Capture the cell that displays the provided text and extract its (X, Y) central coordinate. 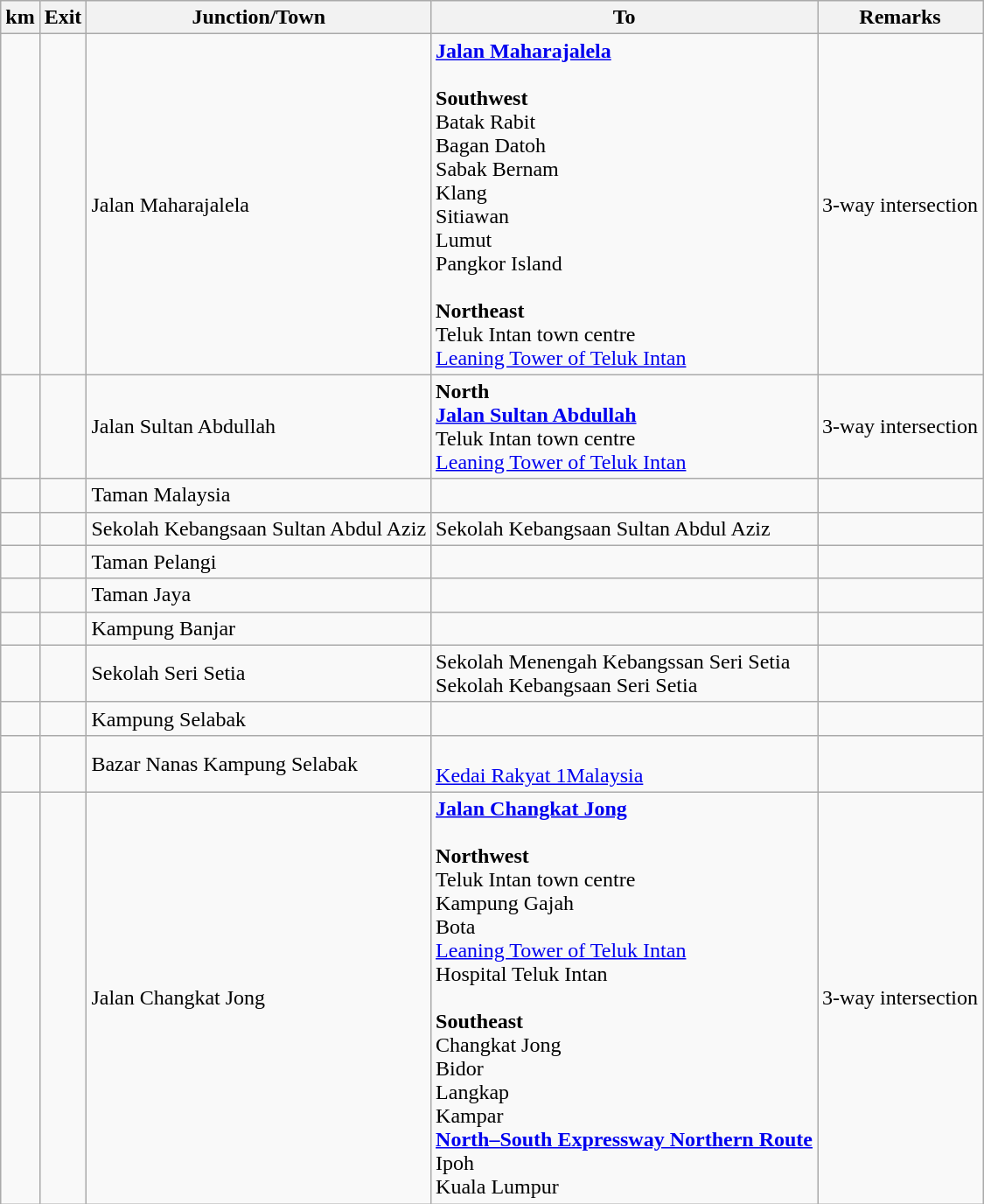
North Jalan Sultan AbdullahTeluk Intan town centreLeaning Tower of Teluk Intan (625, 427)
Exit (63, 17)
Bazar Nanas Kampung Selabak (259, 763)
Taman Pelangi (259, 562)
Jalan Changkat Jong (259, 997)
Jalan Maharajalela (259, 205)
Sekolah Menengah Kebangssan Seri SetiaSekolah Kebangsaan Seri Setia (625, 674)
To (625, 17)
Kedai Rakyat 1Malaysia (625, 763)
Jalan Sultan Abdullah (259, 427)
Kampung Selabak (259, 718)
Taman Malaysia (259, 495)
Kampung Banjar (259, 628)
Junction/Town (259, 17)
Sekolah Seri Setia (259, 674)
km (20, 17)
Remarks (901, 17)
Taman Jaya (259, 595)
